Scan for the cell matching the given text and deliver its [x, y] coordinate at center. 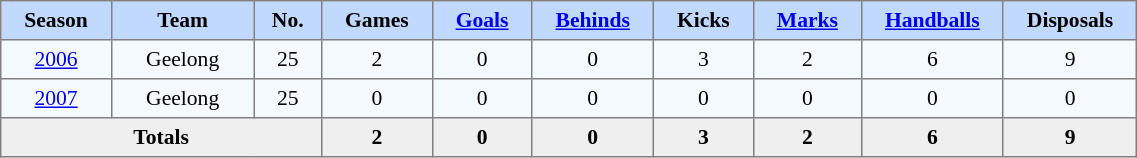
No. [288, 20]
Marks [807, 20]
Team [182, 20]
Games [378, 20]
Behinds [592, 20]
Disposals [1070, 20]
2007 [56, 98]
2006 [56, 60]
Kicks [703, 20]
Goals [482, 20]
Totals [162, 138]
Season [56, 20]
Handballs [932, 20]
